Find where the given text appears and provide that cell's center as [X, Y] coordinate. 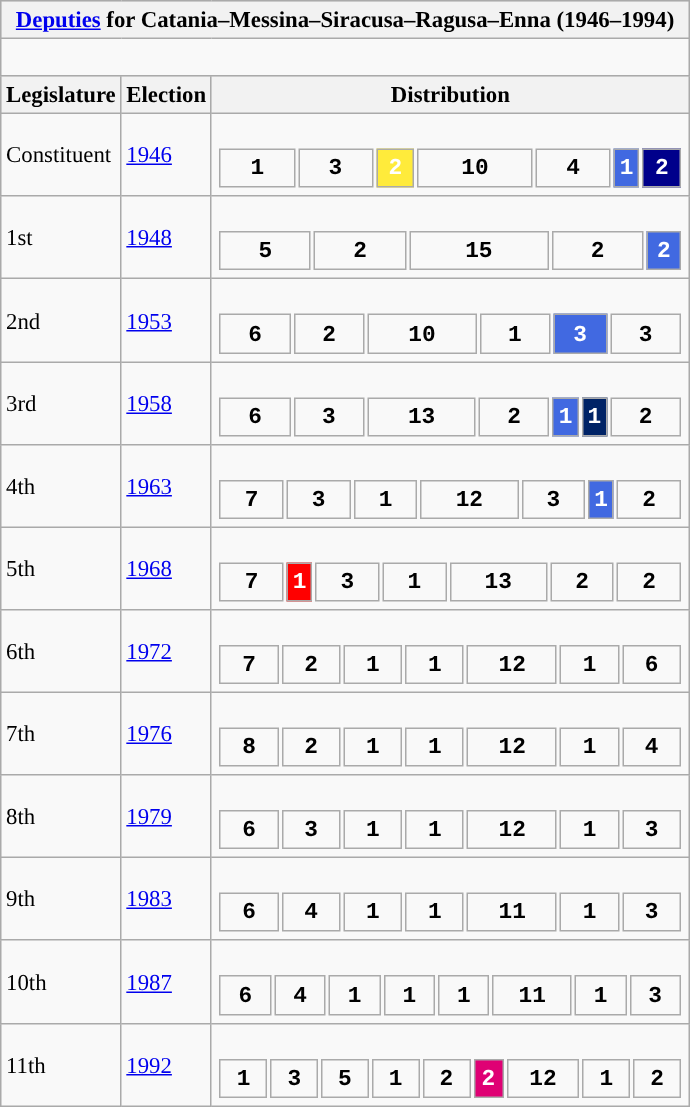
1946 [166, 156]
4th [61, 486]
Deputies for Catania–Messina–Siracusa–Ragusa–Enna (1946–1994) [346, 20]
Election [166, 95]
15 [479, 252]
1 3 5 1 2 2 12 1 2 [450, 1064]
1992 [166, 1064]
1983 [166, 900]
Legislature [61, 95]
7 2 1 1 12 1 6 [450, 652]
6 4 1 1 1 11 1 3 [450, 982]
Constituent [61, 156]
6 4 1 1 11 1 3 [450, 900]
1st [61, 238]
9th [61, 900]
1987 [166, 982]
6 3 1 1 12 1 3 [450, 816]
7 1 3 1 13 2 2 [450, 568]
1948 [166, 238]
1 3 2 10 4 1 2 [450, 156]
6 3 13 2 1 1 2 [450, 404]
1968 [166, 568]
8 [250, 748]
1976 [166, 734]
6 2 10 1 3 3 [450, 320]
1972 [166, 652]
5 2 15 2 2 [450, 238]
3rd [61, 404]
5th [61, 568]
8 2 1 1 12 1 4 [450, 734]
2nd [61, 320]
1958 [166, 404]
11th [61, 1064]
1953 [166, 320]
7th [61, 734]
1963 [166, 486]
Distribution [450, 95]
10th [61, 982]
6th [61, 652]
8th [61, 816]
1979 [166, 816]
7 3 1 12 3 1 2 [450, 486]
